From the cell containing the given text, extract its center point as [x, y] coordinate. 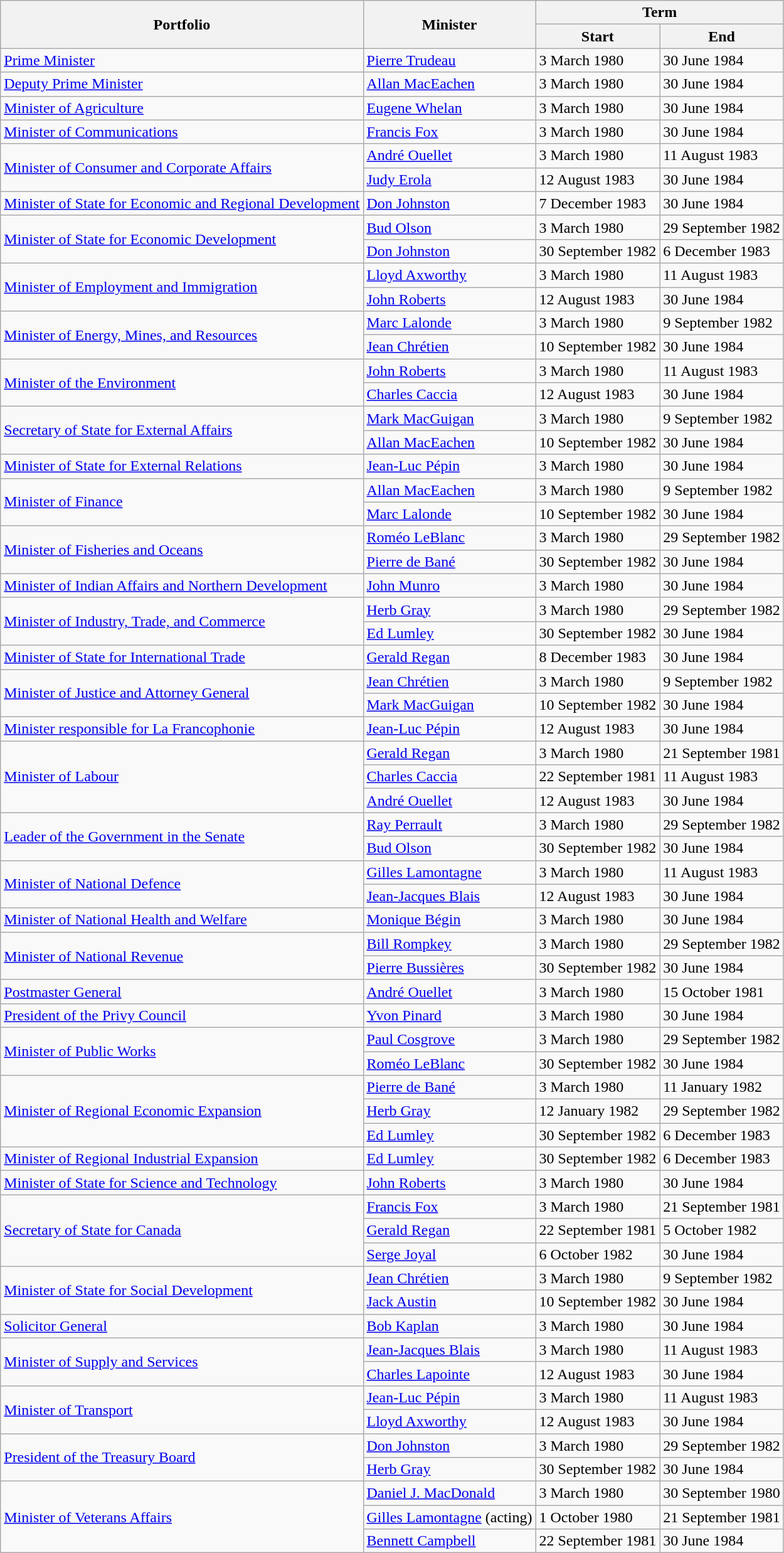
Minister of State for Economic and Regional Development [182, 203]
Monique Bégin [449, 920]
Minister of Agriculture [182, 108]
Eugene Whelan [449, 108]
Bob Kaplan [449, 1326]
Minister of National Defence [182, 884]
Minister of Veterans Affairs [182, 1517]
6 October 1982 [598, 1254]
Charles Lapointe [449, 1374]
30 September 1980 [722, 1493]
Jack Austin [449, 1302]
Minister of Energy, Mines, and Resources [182, 335]
End [722, 36]
Minister of Regional Economic Expansion [182, 1111]
Portfolio [182, 24]
Solicitor General [182, 1326]
President of the Treasury Board [182, 1457]
Secretary of State for Canada [182, 1230]
Minister of Public Works [182, 1051]
Minister of National Revenue [182, 956]
Secretary of State for External Affairs [182, 430]
Gilles Lamontagne (acting) [449, 1517]
President of the Privy Council [182, 1015]
Minister of the Environment [182, 383]
Minister of State for External Relations [182, 466]
Minister responsible for La Francophonie [182, 729]
Judy Erola [449, 179]
Gilles Lamontagne [449, 872]
Minister of Communications [182, 132]
Minister of State for Science and Technology [182, 1183]
Prime Minister [182, 60]
Ray Perrault [449, 825]
Minister of Labour [182, 777]
Pierre Bussières [449, 968]
Daniel J. MacDonald [449, 1493]
Minister of Justice and Attorney General [182, 693]
7 December 1983 [598, 203]
Bennett Campbell [449, 1541]
Serge Joyal [449, 1254]
Minister of Transport [182, 1409]
Deputy Prime Minister [182, 84]
11 January 1982 [722, 1087]
Minister of Consumer and Corporate Affairs [182, 168]
Postmaster General [182, 991]
Minister of Indian Affairs and Northern Development [182, 585]
Leader of the Government in the Senate [182, 836]
Minister of State for Social Development [182, 1290]
Minister of State for Economic Development [182, 239]
Start [598, 36]
Minister of Finance [182, 502]
15 October 1981 [722, 991]
12 January 1982 [598, 1111]
Minister of National Health and Welfare [182, 920]
Term [660, 13]
Minister of Regional Industrial Expansion [182, 1159]
Pierre Trudeau [449, 60]
Minister of Supply and Services [182, 1362]
Yvon Pinard [449, 1015]
Minister of Industry, Trade, and Commerce [182, 621]
Minister of Employment and Immigration [182, 287]
8 December 1983 [598, 657]
Minister of State for International Trade [182, 657]
Bill Rompkey [449, 944]
John Munro [449, 585]
Minister of Fisheries and Oceans [182, 550]
1 October 1980 [598, 1517]
Paul Cosgrove [449, 1039]
5 October 1982 [722, 1230]
Minister [449, 24]
